Determine the [x, y] coordinate at the center of the cell enclosing the given text.  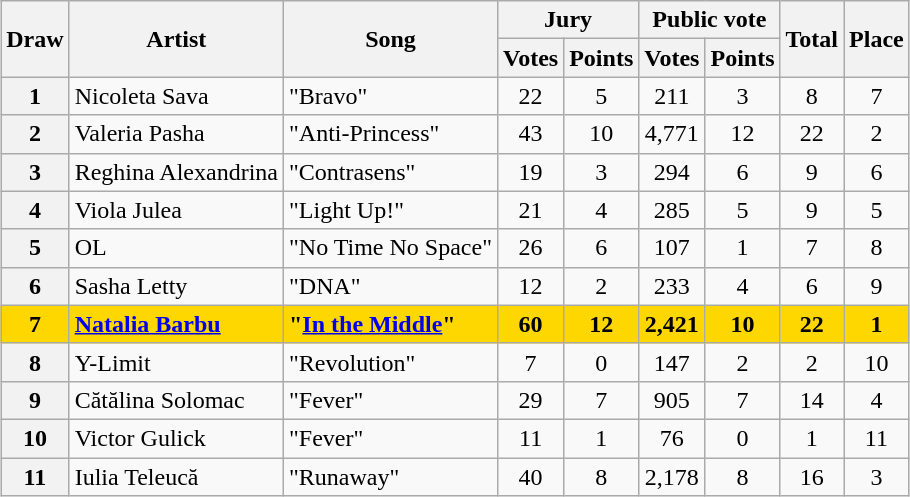
40 [530, 477]
211 [672, 96]
43 [530, 134]
Cătălina Solomac [176, 400]
Total [812, 39]
16 [812, 477]
Viola Julea [176, 210]
Artist [176, 39]
Iulia Teleucă [176, 477]
294 [672, 172]
Sasha Letty [176, 286]
29 [530, 400]
26 [530, 248]
285 [672, 210]
60 [530, 324]
107 [672, 248]
905 [672, 400]
"Revolution" [390, 362]
233 [672, 286]
Jury [568, 20]
"Anti-Princess" [390, 134]
"In the Middle" [390, 324]
OL [176, 248]
Y-Limit [176, 362]
"Bravo" [390, 96]
147 [672, 362]
Natalia Barbu [176, 324]
Victor Gulick [176, 438]
2,178 [672, 477]
Place [877, 39]
"Contrasens" [390, 172]
19 [530, 172]
21 [530, 210]
Public vote [710, 20]
"Runaway" [390, 477]
76 [672, 438]
"Light Up!" [390, 210]
"No Time No Space" [390, 248]
"DNA" [390, 286]
14 [812, 400]
Reghina Alexandrina [176, 172]
Valeria Pasha [176, 134]
2,421 [672, 324]
Nicoleta Sava [176, 96]
4,771 [672, 134]
Song [390, 39]
Draw [35, 39]
